From the cell containing the given text, extract its center point as (x, y) coordinate. 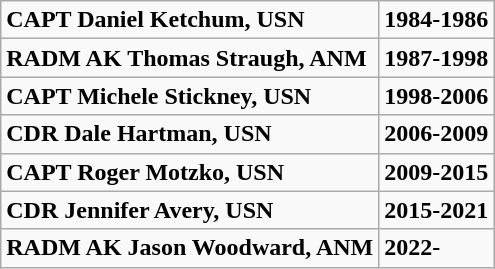
2006-2009 (436, 134)
CDR Dale Hartman, USN (190, 134)
CDR Jennifer Avery, USN (190, 210)
1998-2006 (436, 96)
RADM AK Thomas Straugh, ANM (190, 58)
2015-2021 (436, 210)
2022- (436, 248)
1984-1986 (436, 20)
CAPT Daniel Ketchum, USN (190, 20)
2009-2015 (436, 172)
1987-1998 (436, 58)
CAPT Michele Stickney, USN (190, 96)
CAPT Roger Motzko, USN (190, 172)
RADM AK Jason Woodward, ANM (190, 248)
